Detect which cell encompasses the target text, then output its [x, y] center coordinate. 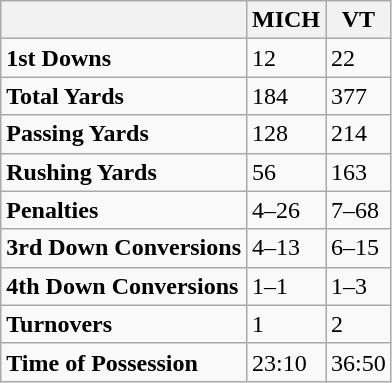
36:50 [359, 362]
Turnovers [124, 324]
1 [286, 324]
VT [359, 20]
4–13 [286, 248]
1st Downs [124, 58]
12 [286, 58]
3rd Down Conversions [124, 248]
22 [359, 58]
1–1 [286, 286]
4th Down Conversions [124, 286]
128 [286, 134]
56 [286, 172]
Rushing Yards [124, 172]
377 [359, 96]
7–68 [359, 210]
6–15 [359, 248]
184 [286, 96]
Passing Yards [124, 134]
MICH [286, 20]
1–3 [359, 286]
214 [359, 134]
Total Yards [124, 96]
163 [359, 172]
Penalties [124, 210]
2 [359, 324]
4–26 [286, 210]
Time of Possession [124, 362]
23:10 [286, 362]
